Capture the cell that displays the provided text and extract its (X, Y) central coordinate. 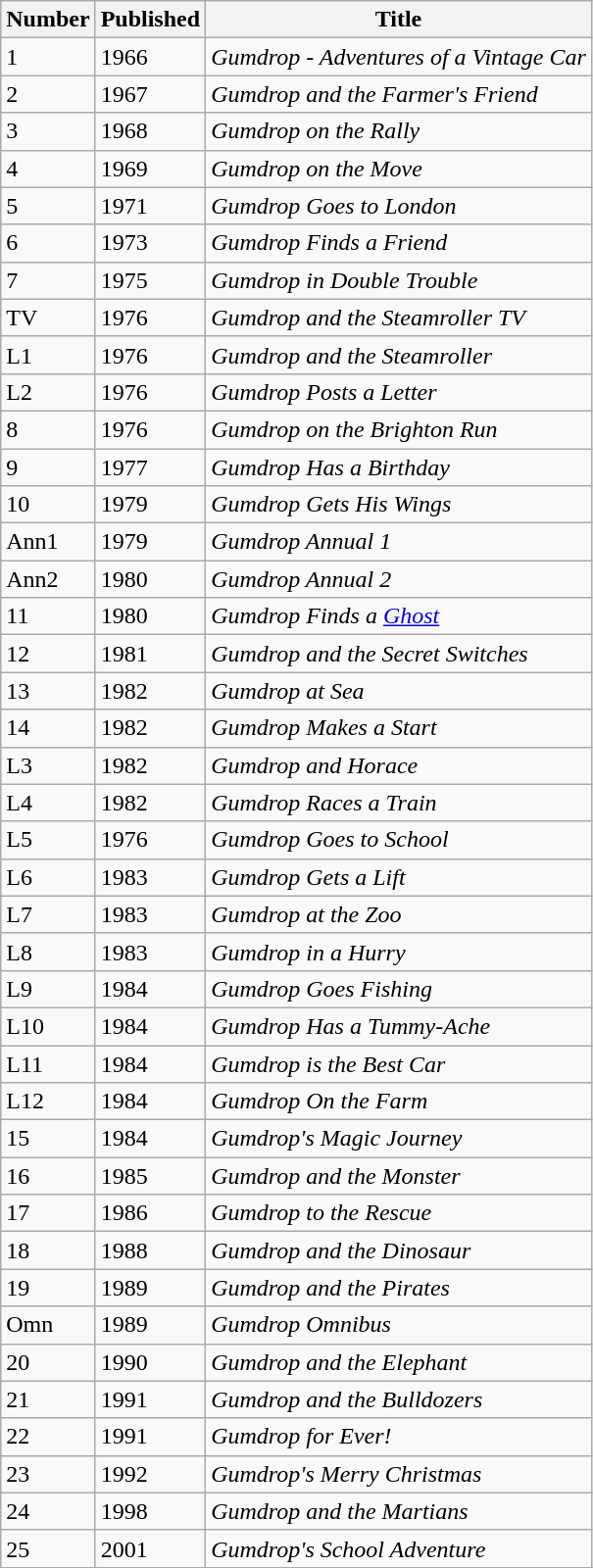
Gumdrop on the Rally (399, 131)
Gumdrop is the Best Car (399, 1063)
Gumdrop and the Steamroller TV (399, 318)
1986 (150, 1213)
TV (48, 318)
Number (48, 20)
Gumdrop Has a Tummy-Ache (399, 1026)
Gumdrop on the Move (399, 169)
Gumdrop at the Zoo (399, 914)
14 (48, 728)
Omn (48, 1325)
1975 (150, 280)
Gumdrop On the Farm (399, 1102)
Gumdrop's School Adventure (399, 1548)
16 (48, 1176)
Gumdrop for Ever! (399, 1437)
Gumdrop Goes Fishing (399, 989)
Gumdrop Finds a Friend (399, 243)
15 (48, 1139)
Published (150, 20)
10 (48, 505)
22 (48, 1437)
1988 (150, 1250)
Gumdrop and the Farmer's Friend (399, 94)
23 (48, 1474)
13 (48, 691)
Gumdrop Annual 1 (399, 542)
1968 (150, 131)
Gumdrop and the Pirates (399, 1288)
1977 (150, 467)
L9 (48, 989)
19 (48, 1288)
Ann1 (48, 542)
Ann2 (48, 579)
Gumdrop Finds a Ghost (399, 616)
L5 (48, 840)
20 (48, 1362)
1981 (150, 654)
2 (48, 94)
Gumdrop in a Hurry (399, 952)
L7 (48, 914)
Gumdrop and the Dinosaur (399, 1250)
Gumdrop and the Steamroller (399, 355)
Gumdrop Makes a Start (399, 728)
Gumdrop and the Bulldozers (399, 1399)
L8 (48, 952)
1973 (150, 243)
Gumdrop's Merry Christmas (399, 1474)
1985 (150, 1176)
L6 (48, 877)
Gumdrop Posts a Letter (399, 392)
Gumdrop on the Brighton Run (399, 429)
7 (48, 280)
L1 (48, 355)
17 (48, 1213)
Gumdrop and the Monster (399, 1176)
9 (48, 467)
1 (48, 57)
1967 (150, 94)
L11 (48, 1063)
L10 (48, 1026)
Gumdrop Gets His Wings (399, 505)
25 (48, 1548)
18 (48, 1250)
Gumdrop Has a Birthday (399, 467)
4 (48, 169)
1998 (150, 1511)
L4 (48, 803)
Gumdrop and the Secret Switches (399, 654)
L12 (48, 1102)
Gumdrop's Magic Journey (399, 1139)
Gumdrop and the Elephant (399, 1362)
Gumdrop and the Martians (399, 1511)
5 (48, 206)
Gumdrop and Horace (399, 765)
Gumdrop in Double Trouble (399, 280)
3 (48, 131)
Title (399, 20)
1969 (150, 169)
Gumdrop - Adventures of a Vintage Car (399, 57)
8 (48, 429)
Gumdrop Goes to School (399, 840)
Gumdrop to the Rescue (399, 1213)
1992 (150, 1474)
Gumdrop Goes to London (399, 206)
6 (48, 243)
11 (48, 616)
12 (48, 654)
2001 (150, 1548)
L3 (48, 765)
1966 (150, 57)
L2 (48, 392)
Gumdrop Omnibus (399, 1325)
Gumdrop Gets a Lift (399, 877)
21 (48, 1399)
Gumdrop Races a Train (399, 803)
1990 (150, 1362)
Gumdrop Annual 2 (399, 579)
1971 (150, 206)
Gumdrop at Sea (399, 691)
24 (48, 1511)
